Locate the cell with the specified text and output its (X, Y) center coordinate. 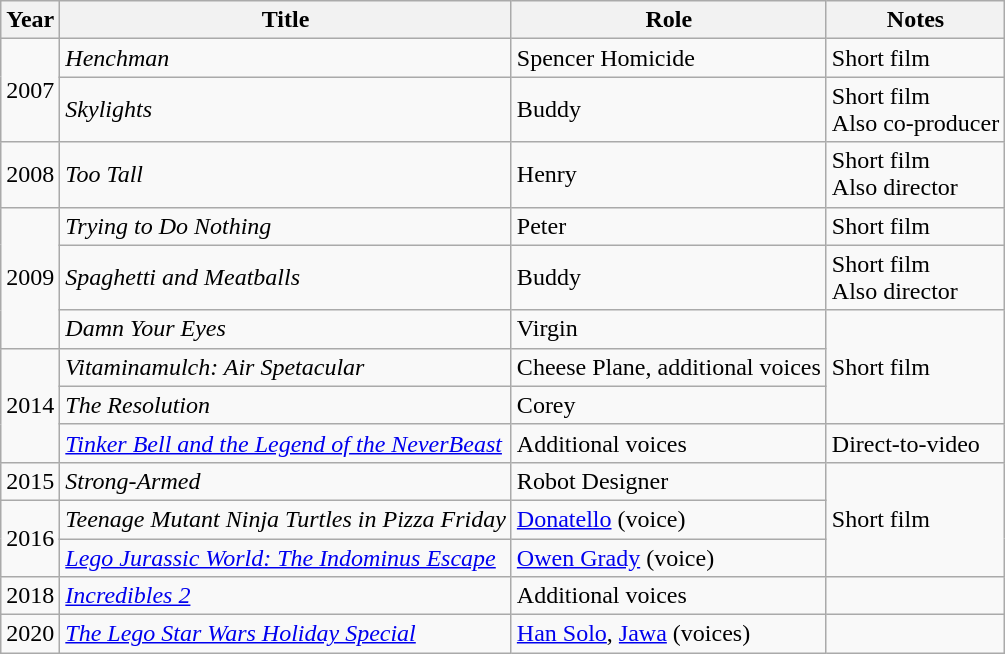
Donatello (voice) (668, 519)
Cheese Plane, additional voices (668, 367)
Short filmAlso co-producer (915, 110)
Year (30, 20)
Skylights (286, 110)
2015 (30, 481)
Virgin (668, 329)
Vitaminamulch: Air Spetacular (286, 367)
2009 (30, 278)
Henchman (286, 58)
Corey (668, 405)
2007 (30, 90)
Tinker Bell and the Legend of the NeverBeast (286, 443)
2018 (30, 596)
Role (668, 20)
Title (286, 20)
Lego Jurassic World: The Indominus Escape (286, 557)
Owen Grady (voice) (668, 557)
The Lego Star Wars Holiday Special (286, 634)
2008 (30, 174)
Strong-Armed (286, 481)
Peter (668, 226)
Too Tall (286, 174)
Han Solo, Jawa (voices) (668, 634)
2020 (30, 634)
Incredibles 2 (286, 596)
Notes (915, 20)
Spencer Homicide (668, 58)
Robot Designer (668, 481)
Direct-to-video (915, 443)
Teenage Mutant Ninja Turtles in Pizza Friday (286, 519)
2016 (30, 538)
2014 (30, 405)
Trying to Do Nothing (286, 226)
Spaghetti and Meatballs (286, 278)
The Resolution (286, 405)
Henry (668, 174)
Damn Your Eyes (286, 329)
